From the cell containing the given text, extract its center point as (x, y) coordinate. 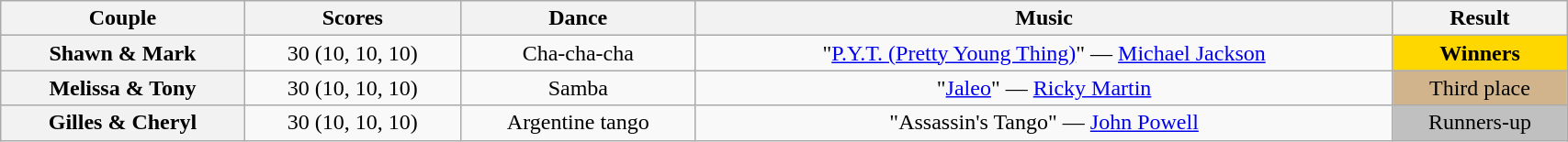
"Jaleo" — Ricky Martin (1043, 88)
Melissa & Tony (123, 88)
Samba (579, 88)
"P.Y.T. (Pretty Young Thing)" — Michael Jackson (1043, 53)
Gilles & Cheryl (123, 123)
Music (1043, 18)
Runners-up (1479, 123)
Winners (1479, 53)
Couple (123, 18)
Third place (1479, 88)
"Assassin's Tango" — John Powell (1043, 123)
Scores (353, 18)
Shawn & Mark (123, 53)
Dance (579, 18)
Result (1479, 18)
Cha-cha-cha (579, 53)
Argentine tango (579, 123)
